Pinpoint the cell where the given text exists, returning its [X, Y] midpoint coordinate. 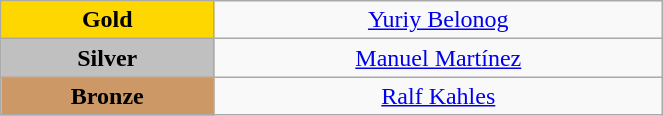
Silver [108, 58]
Gold [108, 20]
Yuriy Belonog [438, 20]
Manuel Martínez [438, 58]
Ralf Kahles [438, 96]
Bronze [108, 96]
